Output the (X, Y) coordinate of the center of the cell containing the given text.  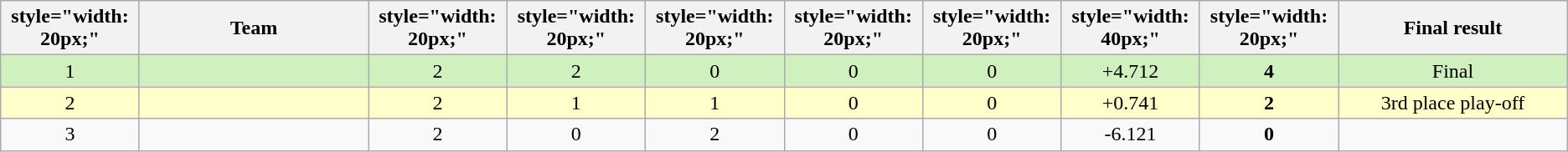
4 (1268, 71)
3 (70, 134)
3rd place play-off (1453, 103)
-6.121 (1131, 134)
+0.741 (1131, 103)
Final result (1453, 28)
style="width: 40px;" (1131, 28)
Final (1453, 71)
Team (254, 28)
+4.712 (1131, 71)
